Output the [X, Y] coordinate of the center of the cell containing the given text.  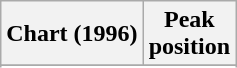
Chart (1996) [72, 34]
Peakposition [189, 34]
